Determine the [x, y] coordinate at the center of the cell enclosing the given text.  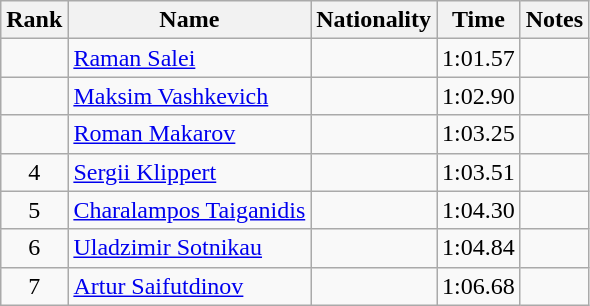
Time [478, 20]
Uladzimir Sotnikau [190, 248]
7 [34, 286]
1:03.25 [478, 134]
Roman Makarov [190, 134]
1:03.51 [478, 172]
1:01.57 [478, 58]
5 [34, 210]
Maksim Vashkevich [190, 96]
Raman Salei [190, 58]
Charalampos Taiganidis [190, 210]
Artur Saifutdinov [190, 286]
Name [190, 20]
1:02.90 [478, 96]
6 [34, 248]
Sergii Klippert [190, 172]
4 [34, 172]
1:04.30 [478, 210]
Nationality [374, 20]
Rank [34, 20]
1:06.68 [478, 286]
1:04.84 [478, 248]
Notes [554, 20]
